Return the [x, y] coordinate for the center point of the cell that contains the specified text.  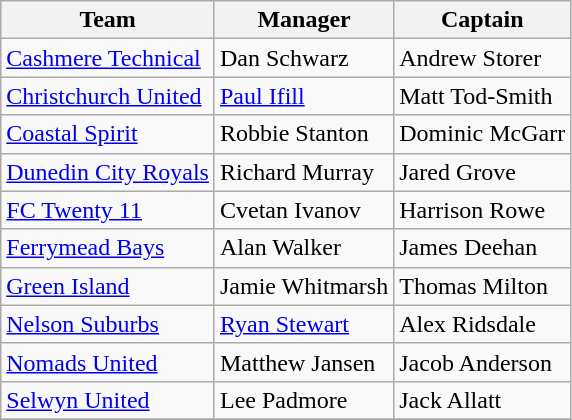
Cashmere Technical [108, 58]
Green Island [108, 286]
Thomas Milton [482, 286]
Team [108, 20]
Jamie Whitmarsh [304, 286]
Lee Padmore [304, 400]
Dunedin City Royals [108, 172]
Christchurch United [108, 96]
Andrew Storer [482, 58]
Cvetan Ivanov [304, 210]
Jacob Anderson [482, 362]
Dominic McGarr [482, 134]
James Deehan [482, 248]
Alex Ridsdale [482, 324]
Dan Schwarz [304, 58]
Paul Ifill [304, 96]
Ferrymead Bays [108, 248]
Nomads United [108, 362]
Selwyn United [108, 400]
Robbie Stanton [304, 134]
Manager [304, 20]
Captain [482, 20]
FC Twenty 11 [108, 210]
Ryan Stewart [304, 324]
Richard Murray [304, 172]
Alan Walker [304, 248]
Jared Grove [482, 172]
Nelson Suburbs [108, 324]
Coastal Spirit [108, 134]
Matthew Jansen [304, 362]
Jack Allatt [482, 400]
Harrison Rowe [482, 210]
Matt Tod-Smith [482, 96]
